Determine the [X, Y] coordinate at the center of the cell enclosing the given text.  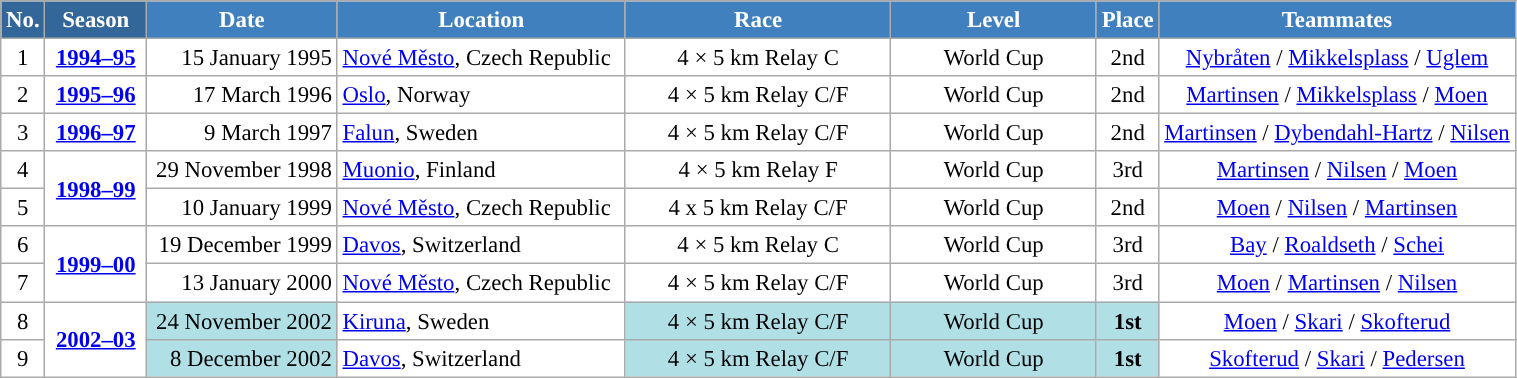
Oslo, Norway [481, 95]
8 December 2002 [242, 358]
Nybråten / Mikkelsplass / Uglem [1337, 58]
2002–03 [96, 340]
Muonio, Finland [481, 170]
Moen / Martinsen / Nilsen [1337, 283]
Moen / Skari / Skofterud [1337, 321]
Moen / Nilsen / Martinsen [1337, 208]
Location [481, 20]
3 [23, 133]
4 [23, 170]
Teammates [1337, 20]
Place [1127, 20]
24 November 2002 [242, 321]
9 March 1997 [242, 133]
19 December 1999 [242, 245]
7 [23, 283]
1 [23, 58]
4 x 5 km Relay C/F [758, 208]
9 [23, 358]
Race [758, 20]
Martinsen / Nilsen / Moen [1337, 170]
1999–00 [96, 264]
10 January 1999 [242, 208]
Kiruna, Sweden [481, 321]
Level [994, 20]
Falun, Sweden [481, 133]
No. [23, 20]
1996–97 [96, 133]
Season [96, 20]
8 [23, 321]
1994–95 [96, 58]
Martinsen / Dybendahl-Hartz / Nilsen [1337, 133]
Skofterud / Skari / Pedersen [1337, 358]
1998–99 [96, 188]
2 [23, 95]
Martinsen / Mikkelsplass / Moen [1337, 95]
17 March 1996 [242, 95]
Bay / Roaldseth / Schei [1337, 245]
1995–96 [96, 95]
5 [23, 208]
4 × 5 km Relay F [758, 170]
29 November 1998 [242, 170]
15 January 1995 [242, 58]
13 January 2000 [242, 283]
6 [23, 245]
Date [242, 20]
